From the cell containing the given text, extract its center point as [X, Y] coordinate. 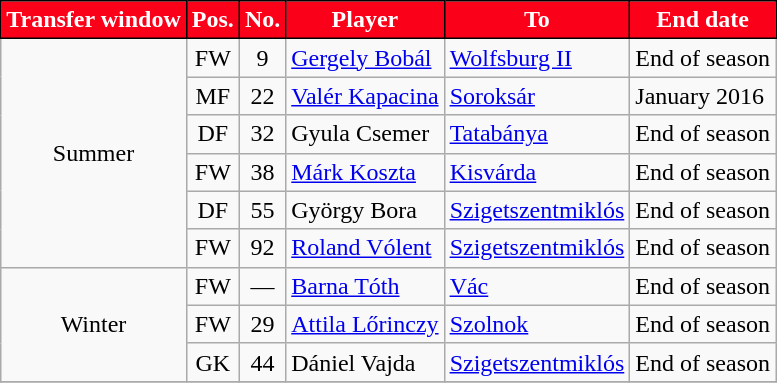
Player [365, 20]
Dániel Vajda [365, 362]
Wolfsburg II [537, 58]
92 [262, 248]
Gergely Bobál [365, 58]
Gyula Csemer [365, 134]
Szolnok [537, 324]
— [262, 286]
To [537, 20]
Vác [537, 286]
No. [262, 20]
End date [703, 20]
55 [262, 210]
Kisvárda [537, 172]
22 [262, 96]
MF [212, 96]
Valér Kapacina [365, 96]
Roland Vólent [365, 248]
György Bora [365, 210]
Transfer window [94, 20]
Márk Koszta [365, 172]
9 [262, 58]
44 [262, 362]
38 [262, 172]
Soroksár [537, 96]
GK [212, 362]
Summer [94, 153]
Winter [94, 324]
Barna Tóth [365, 286]
Tatabánya [537, 134]
32 [262, 134]
Attila Lőrinczy [365, 324]
29 [262, 324]
Pos. [212, 20]
January 2016 [703, 96]
